Output the [X, Y] coordinate of the center of the cell containing the given text.  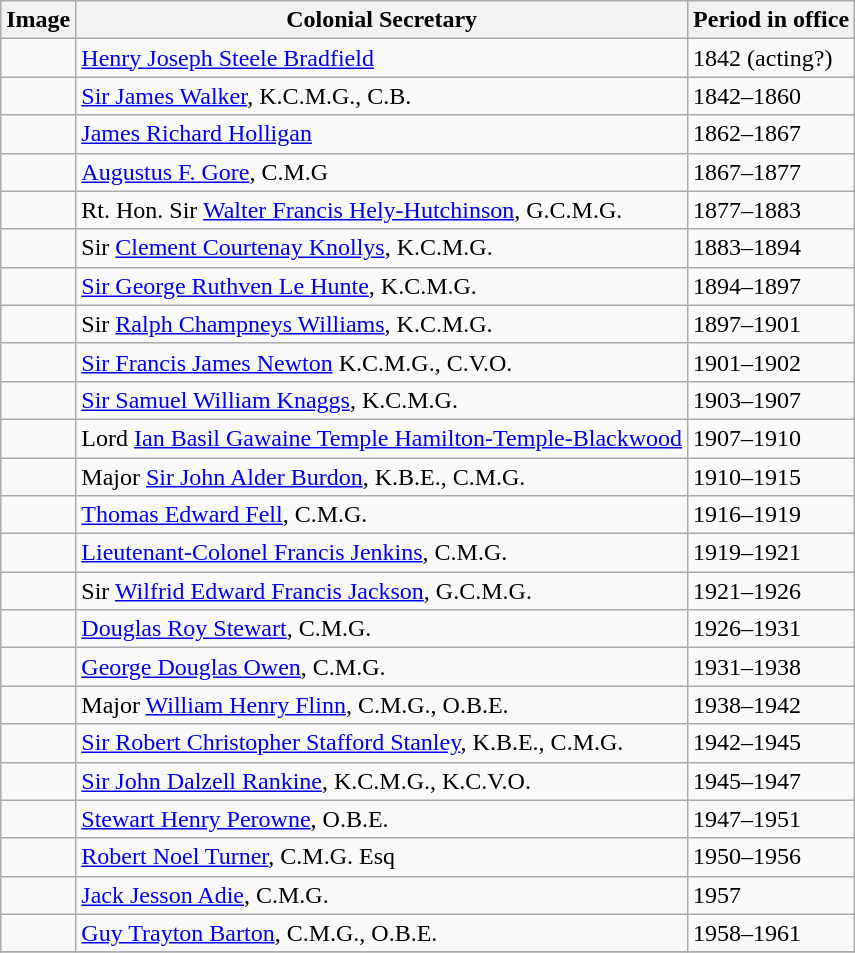
Augustus F. Gore, C.M.G [382, 172]
Major William Henry Flinn, C.M.G., O.B.E. [382, 705]
1945–1947 [772, 781]
Thomas Edward Fell, C.M.G. [382, 515]
1926–1931 [772, 629]
1903–1907 [772, 400]
1877–1883 [772, 210]
Sir John Dalzell Rankine, K.C.M.G., K.C.V.O. [382, 781]
Colonial Secretary [382, 20]
1897–1901 [772, 324]
1947–1951 [772, 819]
Robert Noel Turner, C.M.G. Esq [382, 857]
1938–1942 [772, 705]
Sir Clement Courtenay Knollys, K.C.M.G. [382, 248]
1958–1961 [772, 933]
1883–1894 [772, 248]
George Douglas Owen, C.M.G. [382, 667]
Rt. Hon. Sir Walter Francis Hely-Hutchinson, G.C.M.G. [382, 210]
1842–1860 [772, 96]
1842 (acting?) [772, 58]
Period in office [772, 20]
Sir Francis James Newton K.C.M.G., C.V.O. [382, 362]
1942–1945 [772, 743]
1907–1910 [772, 438]
1867–1877 [772, 172]
Sir James Walker, K.C.M.G., C.B. [382, 96]
1921–1926 [772, 591]
1910–1915 [772, 477]
1894–1897 [772, 286]
Sir Wilfrid Edward Francis Jackson, G.C.M.G. [382, 591]
Image [38, 20]
1901–1902 [772, 362]
Henry Joseph Steele Bradfield [382, 58]
1916–1919 [772, 515]
Jack Jesson Adie, C.M.G. [382, 895]
Stewart Henry Perowne, O.B.E. [382, 819]
Sir Samuel William Knaggs, K.C.M.G. [382, 400]
Lieutenant-Colonel Francis Jenkins, C.M.G. [382, 553]
1862–1867 [772, 134]
1931–1938 [772, 667]
Sir Robert Christopher Stafford Stanley, K.B.E., C.M.G. [382, 743]
Lord Ian Basil Gawaine Temple Hamilton-Temple-Blackwood [382, 438]
Guy Trayton Barton, C.M.G., O.B.E. [382, 933]
1919–1921 [772, 553]
1957 [772, 895]
James Richard Holligan [382, 134]
1950–1956 [772, 857]
Major Sir John Alder Burdon, K.B.E., C.M.G. [382, 477]
Sir George Ruthven Le Hunte, K.C.M.G. [382, 286]
Sir Ralph Champneys Williams, K.C.M.G. [382, 324]
Douglas Roy Stewart, C.M.G. [382, 629]
